Return the [X, Y] coordinate for the center point of the cell that contains the specified text.  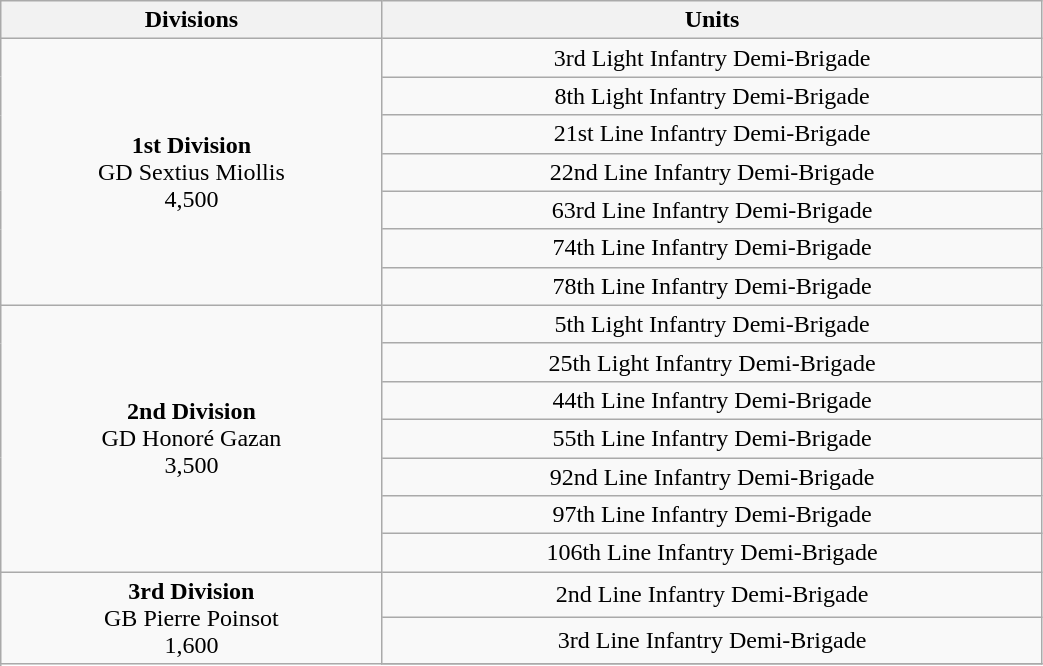
5th Light Infantry Demi-Brigade [712, 324]
Divisions [192, 20]
2nd Line Infantry Demi-Brigade [712, 595]
3rd Light Infantry Demi-Brigade [712, 58]
2nd DivisionGD Honoré Gazan3,500 [192, 438]
63rd Line Infantry Demi-Brigade [712, 210]
106th Line Infantry Demi-Brigade [712, 553]
1st DivisionGD Sextius Miollis4,500 [192, 172]
25th Light Infantry Demi-Brigade [712, 362]
21st Line Infantry Demi-Brigade [712, 134]
74th Line Infantry Demi-Brigade [712, 248]
3rd Line Infantry Demi-Brigade [712, 641]
Units [712, 20]
92nd Line Infantry Demi-Brigade [712, 477]
78th Line Infantry Demi-Brigade [712, 286]
44th Line Infantry Demi-Brigade [712, 400]
3rd DivisionGB Pierre Poinsot1,600 [192, 618]
8th Light Infantry Demi-Brigade [712, 96]
97th Line Infantry Demi-Brigade [712, 515]
22nd Line Infantry Demi-Brigade [712, 172]
55th Line Infantry Demi-Brigade [712, 438]
